Find where the given text appears and provide that cell's center as (X, Y) coordinate. 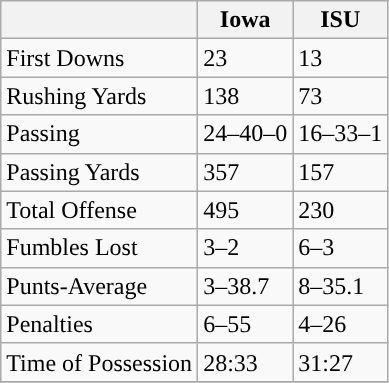
23 (246, 58)
Penalties (100, 324)
Iowa (246, 20)
3–2 (246, 248)
Punts-Average (100, 286)
Passing Yards (100, 172)
6–3 (340, 248)
495 (246, 210)
24–40–0 (246, 134)
ISU (340, 20)
73 (340, 96)
357 (246, 172)
Rushing Yards (100, 96)
Time of Possession (100, 362)
157 (340, 172)
138 (246, 96)
3–38.7 (246, 286)
Fumbles Lost (100, 248)
16–33–1 (340, 134)
First Downs (100, 58)
8–35.1 (340, 286)
28:33 (246, 362)
Total Offense (100, 210)
13 (340, 58)
4–26 (340, 324)
230 (340, 210)
31:27 (340, 362)
Passing (100, 134)
6–55 (246, 324)
